Find where the given text appears and provide that cell's center as (x, y) coordinate. 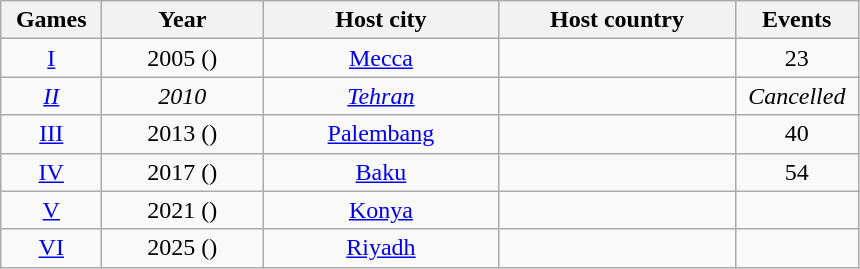
2013 () (182, 134)
Konya (381, 210)
Tehran (381, 96)
40 (797, 134)
2005 () (182, 58)
Baku (381, 172)
I (52, 58)
2025 () (182, 248)
Riyadh (381, 248)
2017 () (182, 172)
Palembang (381, 134)
Cancelled (797, 96)
IV (52, 172)
Host city (381, 20)
V (52, 210)
III (52, 134)
II (52, 96)
Year (182, 20)
Games (52, 20)
Mecca (381, 58)
VI (52, 248)
2021 () (182, 210)
Events (797, 20)
2010 (182, 96)
54 (797, 172)
23 (797, 58)
Host country (617, 20)
